Output the [X, Y] coordinate of the center of the cell containing the given text.  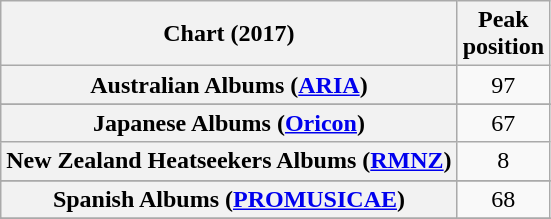
Peak position [503, 34]
Chart (2017) [229, 34]
New Zealand Heatseekers Albums (RMNZ) [229, 161]
67 [503, 123]
68 [503, 199]
8 [503, 161]
Japanese Albums (Oricon) [229, 123]
Spanish Albums (PROMUSICAE) [229, 199]
97 [503, 85]
Australian Albums (ARIA) [229, 85]
